Pinpoint the cell where the given text exists, returning its [X, Y] midpoint coordinate. 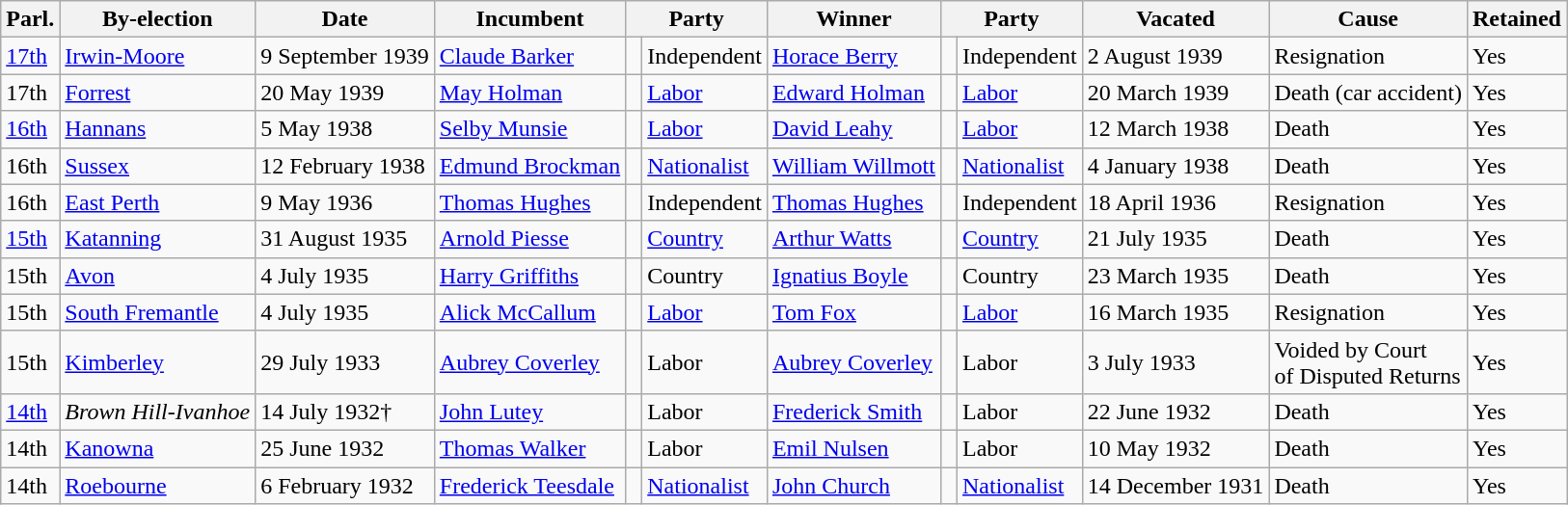
Alick McCallum [529, 312]
Irwin-Moore [158, 56]
By-election [158, 19]
21 July 1935 [1176, 239]
Horace Berry [853, 56]
Brown Hill-Ivanhoe [158, 412]
Frederick Teesdale [529, 485]
Winner [853, 19]
Hannans [158, 129]
Arnold Piesse [529, 239]
Kanowna [158, 448]
South Fremantle [158, 312]
20 March 1939 [1176, 93]
12 March 1938 [1176, 129]
Emil Nulsen [853, 448]
Voided by Courtof Disputed Returns [1368, 362]
Death (car accident) [1368, 93]
John Church [853, 485]
3 July 1933 [1176, 362]
Katanning [158, 239]
Forrest [158, 93]
5 May 1938 [345, 129]
14 July 1932† [345, 412]
Date [345, 19]
9 May 1936 [345, 202]
Tom Fox [853, 312]
12 February 1938 [345, 166]
Kimberley [158, 362]
Parl. [31, 19]
18 April 1936 [1176, 202]
25 June 1932 [345, 448]
David Leahy [853, 129]
Cause [1368, 19]
Arthur Watts [853, 239]
Retained [1516, 19]
Roebourne [158, 485]
Selby Munsie [529, 129]
Vacated [1176, 19]
William Willmott [853, 166]
Edmund Brockman [529, 166]
2 August 1939 [1176, 56]
23 March 1935 [1176, 276]
Avon [158, 276]
14 December 1931 [1176, 485]
John Lutey [529, 412]
Sussex [158, 166]
6 February 1932 [345, 485]
22 June 1932 [1176, 412]
16 March 1935 [1176, 312]
Edward Holman [853, 93]
Thomas Walker [529, 448]
Harry Griffiths [529, 276]
31 August 1935 [345, 239]
29 July 1933 [345, 362]
Incumbent [529, 19]
9 September 1939 [345, 56]
Ignatius Boyle [853, 276]
May Holman [529, 93]
4 January 1938 [1176, 166]
Claude Barker [529, 56]
10 May 1932 [1176, 448]
Frederick Smith [853, 412]
20 May 1939 [345, 93]
East Perth [158, 202]
